Detect which cell encompasses the target text, then output its (x, y) center coordinate. 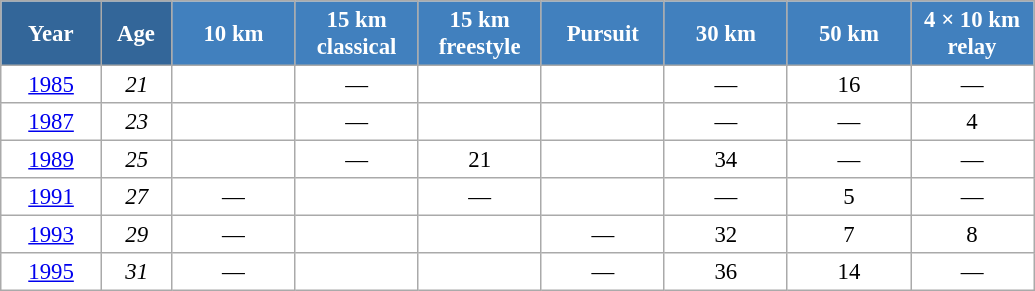
1991 (52, 197)
34 (726, 160)
32 (726, 235)
Pursuit (602, 34)
1989 (52, 160)
30 km (726, 34)
15 km freestyle (480, 34)
4 (972, 122)
23 (136, 122)
50 km (848, 34)
7 (848, 235)
25 (136, 160)
Year (52, 34)
5 (848, 197)
10 km (234, 34)
29 (136, 235)
8 (972, 235)
16 (848, 85)
4 × 10 km relay (972, 34)
27 (136, 197)
15 km classical (356, 34)
Age (136, 34)
1993 (52, 235)
1985 (52, 85)
1987 (52, 122)
